Pinpoint the cell where the given text exists, returning its (x, y) midpoint coordinate. 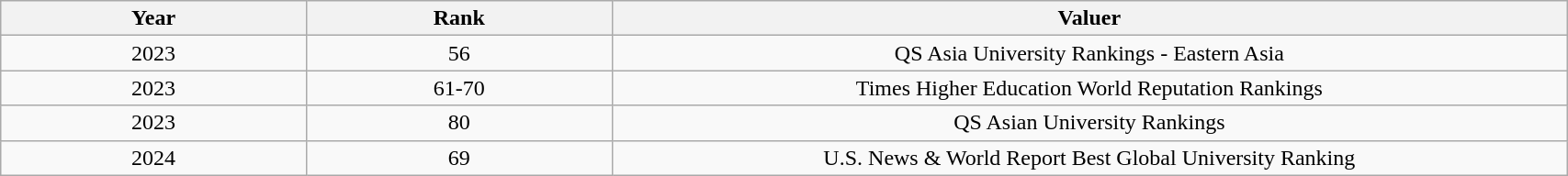
Times Higher Education World Reputation Rankings (1089, 88)
QS Asian University Rankings (1089, 123)
69 (459, 158)
56 (459, 53)
U.S. News & World Report Best Global University Ranking (1089, 158)
61-70 (459, 88)
Valuer (1089, 18)
2024 (154, 158)
80 (459, 123)
Year (154, 18)
Rank (459, 18)
QS Asia University Rankings - Eastern Asia (1089, 53)
